Capture the cell that displays the provided text and extract its (x, y) central coordinate. 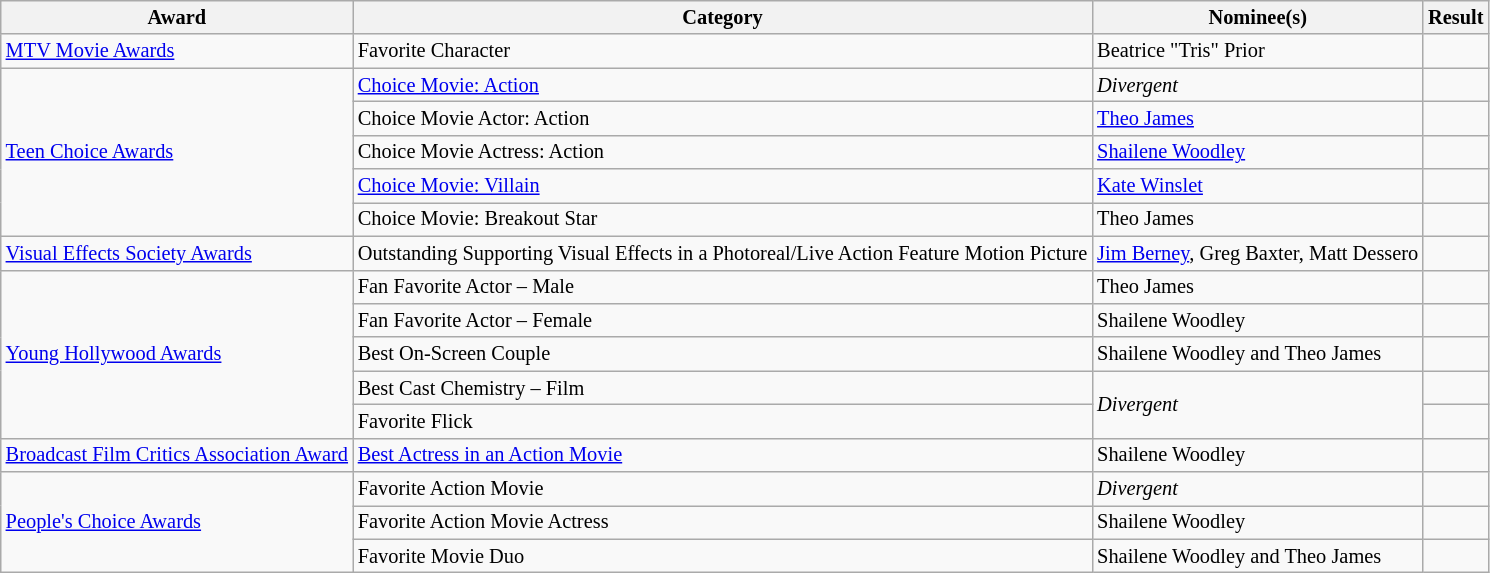
Beatrice "Tris" Prior (1258, 51)
Category (722, 17)
Choice Movie: Villain (722, 186)
Best On-Screen Couple (722, 354)
Choice Movie: Action (722, 85)
Choice Movie: Breakout Star (722, 219)
Favorite Movie Duo (722, 556)
People's Choice Awards (177, 522)
Favorite Flick (722, 421)
Fan Favorite Actor – Female (722, 320)
Favorite Action Movie Actress (722, 522)
Visual Effects Society Awards (177, 253)
Result (1456, 17)
Fan Favorite Actor – Male (722, 287)
Choice Movie Actor: Action (722, 118)
Best Cast Chemistry – Film (722, 388)
Favorite Character (722, 51)
MTV Movie Awards (177, 51)
Teen Choice Awards (177, 152)
Favorite Action Movie (722, 489)
Jim Berney, Greg Baxter, Matt Dessero (1258, 253)
Award (177, 17)
Young Hollywood Awards (177, 354)
Kate Winslet (1258, 186)
Choice Movie Actress: Action (722, 152)
Outstanding Supporting Visual Effects in a Photoreal/Live Action Feature Motion Picture (722, 253)
Best Actress in an Action Movie (722, 455)
Nominee(s) (1258, 17)
Broadcast Film Critics Association Award (177, 455)
